Return the (X, Y) coordinate for the center point of the cell that contains the specified text.  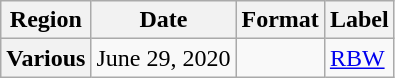
Label (359, 20)
Various (46, 58)
Region (46, 20)
June 29, 2020 (164, 58)
Date (164, 20)
Format (280, 20)
RBW (359, 58)
